Provide the [X, Y] coordinate of the cell's center where the given text is located.  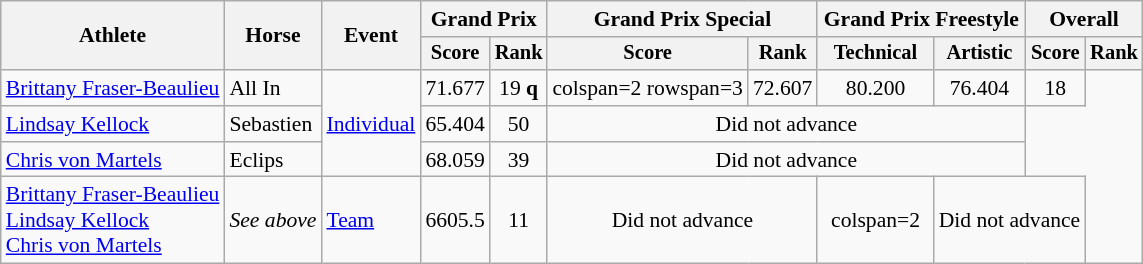
80.200 [875, 88]
Grand Prix Freestyle [921, 19]
Horse [272, 36]
6605.5 [454, 220]
76.404 [980, 88]
Brittany Fraser-Beaulieu [113, 88]
Sebastien [272, 124]
Athlete [113, 36]
Brittany Fraser-BeaulieuLindsay KellockChris von Martels [113, 220]
19 q [519, 88]
colspan=2 rowspan=3 [648, 88]
Overall [1084, 19]
See above [272, 220]
Artistic [980, 54]
Grand Prix [484, 19]
Eclips [272, 160]
65.404 [454, 124]
68.059 [454, 160]
71.677 [454, 88]
11 [519, 220]
Technical [875, 54]
All In [272, 88]
50 [519, 124]
Individual [370, 124]
Team [370, 220]
72.607 [782, 88]
Chris von Martels [113, 160]
39 [519, 160]
Grand Prix Special [682, 19]
colspan=2 [875, 220]
Lindsay Kellock [113, 124]
Event [370, 36]
18 [1055, 88]
